Detect which cell encompasses the target text, then output its (X, Y) center coordinate. 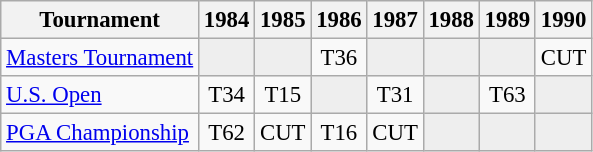
1985 (283, 20)
T63 (507, 95)
T15 (283, 95)
T31 (395, 95)
1987 (395, 20)
Tournament (100, 20)
1988 (451, 20)
Masters Tournament (100, 58)
1990 (563, 20)
PGA Championship (100, 133)
T16 (339, 133)
T62 (227, 133)
1984 (227, 20)
1986 (339, 20)
T34 (227, 95)
1989 (507, 20)
U.S. Open (100, 95)
T36 (339, 58)
